Pinpoint the cell where the given text exists, returning its [x, y] midpoint coordinate. 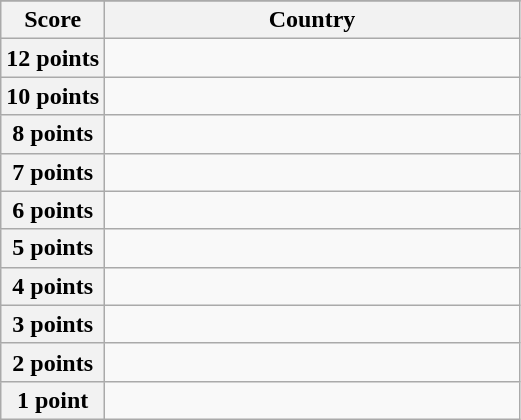
6 points [53, 210]
4 points [53, 286]
1 point [53, 400]
Country [312, 20]
8 points [53, 134]
2 points [53, 362]
10 points [53, 96]
7 points [53, 172]
5 points [53, 248]
Score [53, 20]
3 points [53, 324]
12 points [53, 58]
